Provide the [x, y] coordinate of the cell's center where the given text is located.  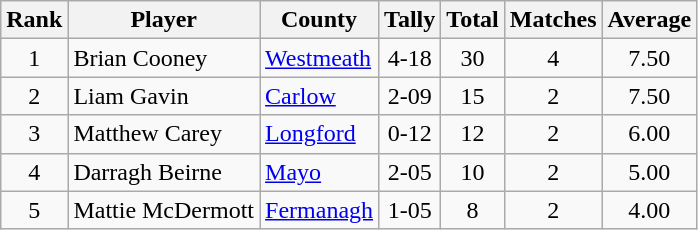
4-18 [410, 58]
Average [650, 20]
6.00 [650, 134]
Matthew Carey [164, 134]
Mayo [320, 172]
Longford [320, 134]
12 [473, 134]
Darragh Beirne [164, 172]
5.00 [650, 172]
5 [34, 210]
Brian Cooney [164, 58]
Total [473, 20]
3 [34, 134]
Mattie McDermott [164, 210]
8 [473, 210]
0-12 [410, 134]
Liam Gavin [164, 96]
1-05 [410, 210]
Player [164, 20]
2-05 [410, 172]
Tally [410, 20]
1 [34, 58]
Matches [553, 20]
10 [473, 172]
Carlow [320, 96]
30 [473, 58]
County [320, 20]
4.00 [650, 210]
Westmeath [320, 58]
Fermanagh [320, 210]
Rank [34, 20]
2-09 [410, 96]
15 [473, 96]
